Identify which cell holds the provided text, then report its [X, Y] central coordinate. 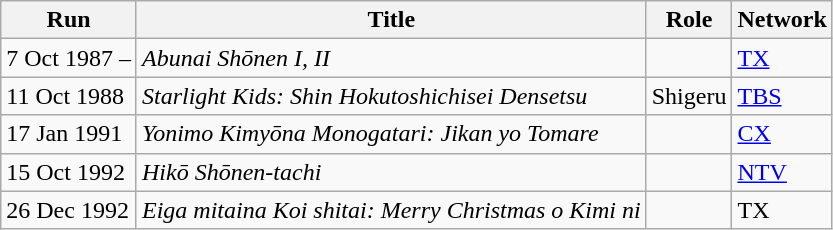
TBS [782, 96]
Run [69, 20]
Network [782, 20]
Role [689, 20]
7 Oct 1987 – [69, 58]
26 Dec 1992 [69, 210]
11 Oct 1988 [69, 96]
NTV [782, 172]
Hikō Shōnen-tachi [391, 172]
Starlight Kids: Shin Hokutoshichisei Densetsu [391, 96]
Title [391, 20]
17 Jan 1991 [69, 134]
CX [782, 134]
Yonimo Kimyōna Monogatari: Jikan yo Tomare [391, 134]
Eiga mitaina Koi shitai: Merry Christmas o Kimi ni [391, 210]
Abunai Shōnen I, II [391, 58]
15 Oct 1992 [69, 172]
Shigeru [689, 96]
